From the cell containing the given text, extract its center point as [X, Y] coordinate. 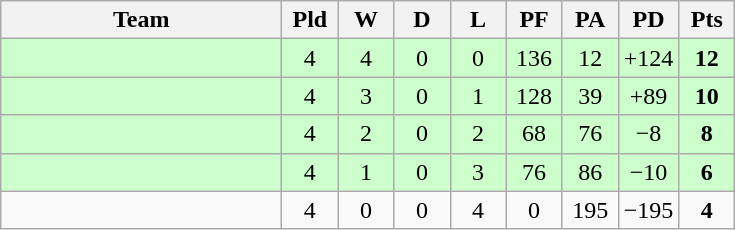
L [478, 20]
86 [590, 172]
6 [707, 172]
Pld [310, 20]
−8 [648, 134]
Team [142, 20]
128 [534, 96]
+89 [648, 96]
D [422, 20]
68 [534, 134]
PA [590, 20]
PD [648, 20]
8 [707, 134]
+124 [648, 58]
195 [590, 210]
W [366, 20]
PF [534, 20]
136 [534, 58]
10 [707, 96]
−10 [648, 172]
Pts [707, 20]
−195 [648, 210]
39 [590, 96]
